Locate the cell with the specified text and output its [X, Y] center coordinate. 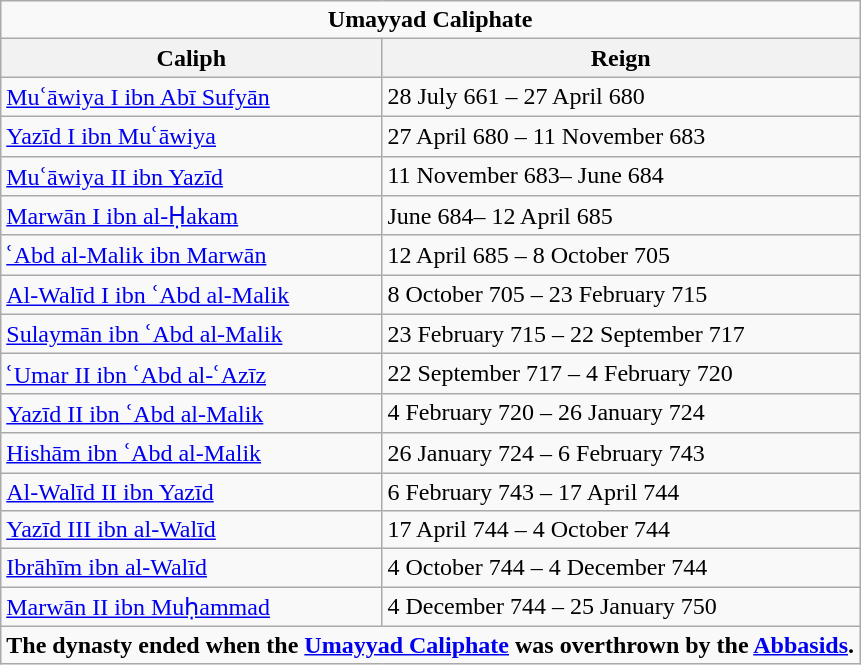
4 October 744 – 4 December 744 [621, 568]
4 December 744 – 25 January 750 [621, 607]
Caliph [192, 58]
Hishām ibn ʿAbd al-Malik [192, 453]
ʿAbd al-Malik ibn Marwān [192, 255]
22 September 717 – 4 February 720 [621, 374]
Marwān I ibn al-Ḥakam [192, 216]
17 April 744 – 4 October 744 [621, 530]
Al-Walīd I ibn ʿAbd al-Malik [192, 295]
Yazīd II ibn ʿAbd al-Malik [192, 413]
8 October 705 – 23 February 715 [621, 295]
23 February 715 – 22 September 717 [621, 334]
Sulaymān ibn ʿAbd al-Malik [192, 334]
Ibrāhīm ibn al-Walīd [192, 568]
June 684– 12 April 685 [621, 216]
12 April 685 – 8 October 705 [621, 255]
Reign [621, 58]
Marwān II ibn Muḥammad [192, 607]
11 November 683– June 684 [621, 176]
Umayyad Caliphate [430, 20]
4 February 720 – 26 January 724 [621, 413]
ʿUmar II ibn ʿAbd al-ʿAzīz [192, 374]
Al-Walīd II ibn Yazīd [192, 491]
Muʿāwiya II ibn Yazīd [192, 176]
Yazīd I ibn Muʿāwiya [192, 136]
The dynasty ended when the Umayyad Caliphate was overthrown by the Abbasids. [430, 645]
28 July 661 – 27 April 680 [621, 97]
26 January 724 – 6 February 743 [621, 453]
6 February 743 – 17 April 744 [621, 491]
Yazīd III ibn al-Walīd [192, 530]
27 April 680 – 11 November 683 [621, 136]
Muʿāwiya I ibn Abī Sufyān [192, 97]
